Capture the cell that displays the provided text and extract its (X, Y) central coordinate. 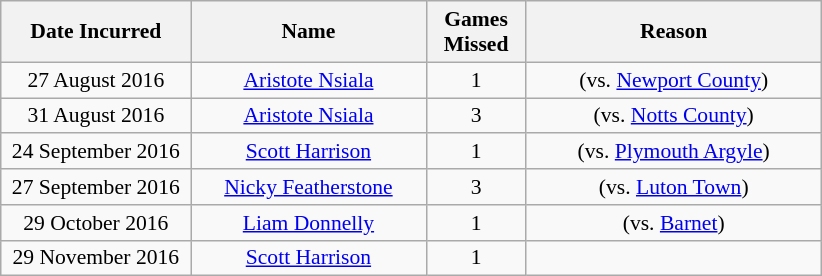
(vs. Newport County) (674, 80)
Nicky Featherstone (308, 187)
Games Missed (476, 32)
Date Incurred (96, 32)
(vs. Plymouth Argyle) (674, 152)
27 September 2016 (96, 187)
27 August 2016 (96, 80)
24 September 2016 (96, 152)
(vs. Notts County) (674, 116)
Reason (674, 32)
(vs. Barnet) (674, 223)
29 October 2016 (96, 223)
31 August 2016 (96, 116)
Name (308, 32)
29 November 2016 (96, 258)
Liam Donnelly (308, 223)
(vs. Luton Town) (674, 187)
